Pinpoint the cell where the given text exists, returning its (x, y) midpoint coordinate. 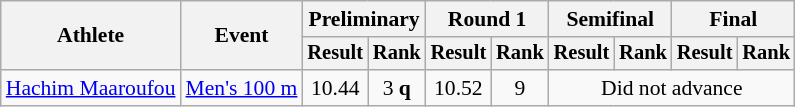
10.52 (459, 88)
Did not advance (672, 88)
3 q (397, 88)
Semifinal (610, 19)
Round 1 (488, 19)
Athlete (91, 36)
10.44 (335, 88)
9 (520, 88)
Event (242, 36)
Final (734, 19)
Men's 100 m (242, 88)
Hachim Maaroufou (91, 88)
Preliminary (364, 19)
